Output the (X, Y) coordinate of the center of the cell containing the given text.  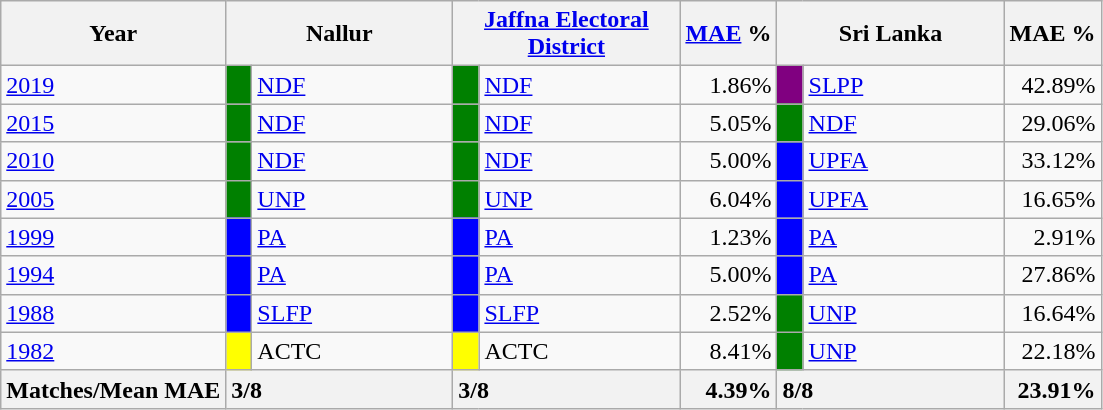
2005 (114, 199)
4.39% (728, 389)
2.52% (728, 313)
2.91% (1052, 237)
22.18% (1052, 351)
Jaffna Electoral District (566, 34)
33.12% (1052, 161)
2010 (114, 161)
Matches/Mean MAE (114, 389)
1994 (114, 275)
1999 (114, 237)
SLPP (904, 85)
16.64% (1052, 313)
8.41% (728, 351)
1988 (114, 313)
23.91% (1052, 389)
Year (114, 34)
Sri Lanka (890, 34)
Nallur (340, 34)
5.05% (728, 123)
2015 (114, 123)
42.89% (1052, 85)
29.06% (1052, 123)
2019 (114, 85)
1982 (114, 351)
8/8 (890, 389)
6.04% (728, 199)
16.65% (1052, 199)
1.23% (728, 237)
27.86% (1052, 275)
1.86% (728, 85)
